Extract the [x, y] coordinate from the center of the cell holding the provided text.  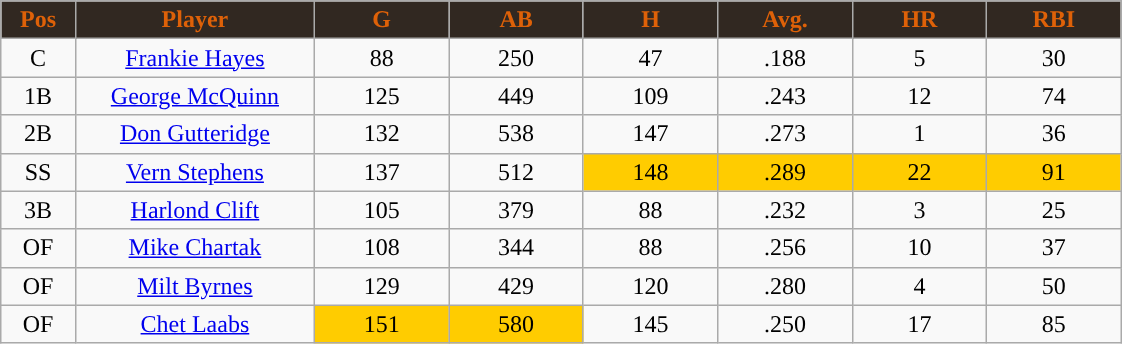
1B [38, 96]
250 [516, 58]
449 [516, 96]
12 [919, 96]
HR [919, 20]
145 [650, 324]
.188 [785, 58]
C [38, 58]
Mike Chartak [194, 248]
.273 [785, 134]
.289 [785, 172]
429 [516, 286]
1 [919, 134]
.256 [785, 248]
50 [1054, 286]
.232 [785, 210]
37 [1054, 248]
147 [650, 134]
22 [919, 172]
Pos [38, 20]
25 [1054, 210]
George McQuinn [194, 96]
Don Gutteridge [194, 134]
Vern Stephens [194, 172]
129 [381, 286]
Avg. [785, 20]
.243 [785, 96]
379 [516, 210]
105 [381, 210]
512 [516, 172]
G [381, 20]
137 [381, 172]
10 [919, 248]
.280 [785, 286]
4 [919, 286]
47 [650, 58]
74 [1054, 96]
Chet Laabs [194, 324]
5 [919, 58]
538 [516, 134]
17 [919, 324]
36 [1054, 134]
2B [38, 134]
108 [381, 248]
580 [516, 324]
3 [919, 210]
Harlond Clift [194, 210]
H [650, 20]
3B [38, 210]
120 [650, 286]
109 [650, 96]
344 [516, 248]
SS [38, 172]
148 [650, 172]
125 [381, 96]
151 [381, 324]
91 [1054, 172]
Player [194, 20]
.250 [785, 324]
RBI [1054, 20]
132 [381, 134]
85 [1054, 324]
AB [516, 20]
Frankie Hayes [194, 58]
30 [1054, 58]
Milt Byrnes [194, 286]
